Identify which cell holds the provided text, then report its (x, y) central coordinate. 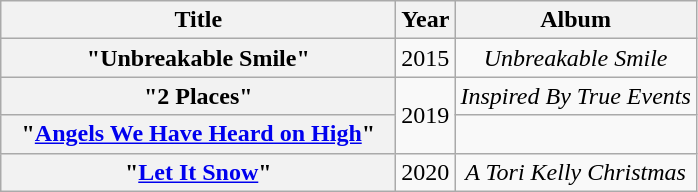
2019 (426, 115)
A Tori Kelly Christmas (576, 172)
"Let It Snow" (198, 172)
"Unbreakable Smile" (198, 58)
Title (198, 20)
2020 (426, 172)
"2 Places" (198, 96)
Unbreakable Smile (576, 58)
Inspired By True Events (576, 96)
Album (576, 20)
Year (426, 20)
2015 (426, 58)
"Angels We Have Heard on High" (198, 134)
